Provide the [X, Y] coordinate of the cell's center where the given text is located.  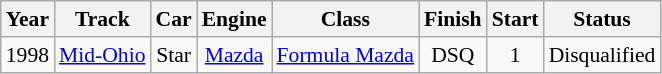
Start [516, 19]
Formula Mazda [346, 55]
Status [602, 19]
Mid-Ohio [102, 55]
Finish [453, 19]
Track [102, 19]
Disqualified [602, 55]
Class [346, 19]
Mazda [234, 55]
1998 [28, 55]
DSQ [453, 55]
Year [28, 19]
Car [174, 19]
1 [516, 55]
Star [174, 55]
Engine [234, 19]
